Find where the given text appears and provide that cell's center as [X, Y] coordinate. 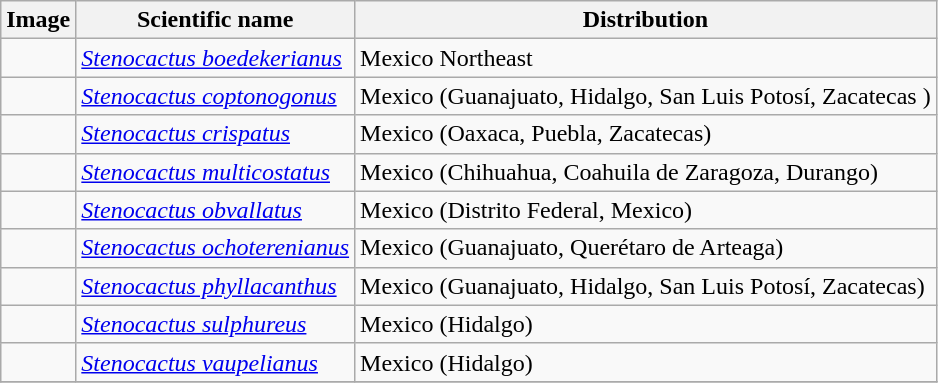
Mexico (Distrito Federal, Mexico) [646, 210]
Stenocactus sulphureus [216, 324]
Mexico (Chihuahua, Coahuila de Zaragoza, Durango) [646, 172]
Stenocactus ochoterenianus [216, 248]
Stenocactus multicostatus [216, 172]
Mexico (Guanajuato, Hidalgo, San Luis Potosí, Zacatecas ) [646, 96]
Stenocactus crispatus [216, 134]
Distribution [646, 20]
Mexico (Guanajuato, Hidalgo, San Luis Potosí, Zacatecas) [646, 286]
Image [38, 20]
Stenocactus boedekerianus [216, 58]
Mexico (Guanajuato, Querétaro de Arteaga) [646, 248]
Stenocactus phyllacanthus [216, 286]
Mexico Northeast [646, 58]
Stenocactus coptonogonus [216, 96]
Scientific name [216, 20]
Stenocactus obvallatus [216, 210]
Stenocactus vaupelianus [216, 362]
Mexico (Oaxaca, Puebla, Zacatecas) [646, 134]
